Identify which cell holds the provided text, then report its (x, y) central coordinate. 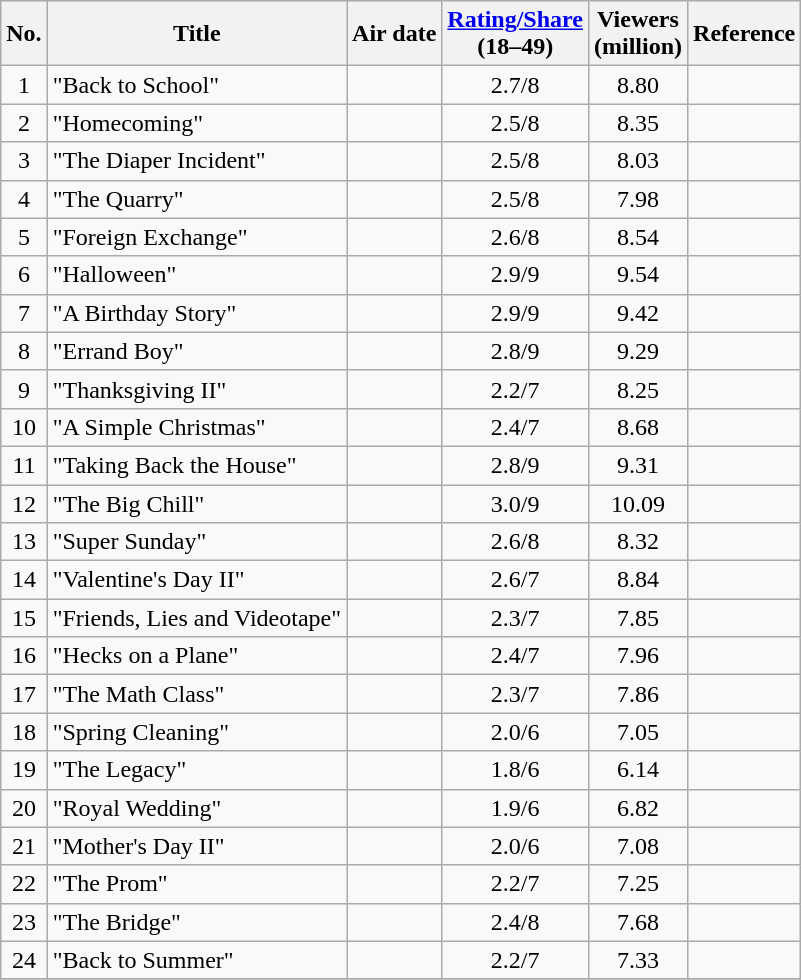
3.0/9 (516, 503)
2.6/7 (516, 580)
"Halloween" (196, 275)
4 (24, 199)
Viewers(million) (638, 34)
"Valentine's Day II" (196, 580)
1 (24, 85)
"Royal Wedding" (196, 808)
8.35 (638, 123)
18 (24, 732)
7.86 (638, 694)
9.54 (638, 275)
6.82 (638, 808)
10.09 (638, 503)
11 (24, 465)
8.03 (638, 161)
7.68 (638, 922)
Reference (744, 34)
7.05 (638, 732)
7.98 (638, 199)
7.25 (638, 884)
"Super Sunday" (196, 542)
2.7/8 (516, 85)
9 (24, 389)
7.85 (638, 618)
"The Bridge" (196, 922)
1.9/6 (516, 808)
13 (24, 542)
8.25 (638, 389)
"A Simple Christmas" (196, 427)
21 (24, 846)
"Back to Summer" (196, 960)
Air date (394, 34)
20 (24, 808)
6 (24, 275)
7.96 (638, 656)
22 (24, 884)
7.08 (638, 846)
"The Prom" (196, 884)
"The Quarry" (196, 199)
Title (196, 34)
"The Big Chill" (196, 503)
"Back to School" (196, 85)
"A Birthday Story" (196, 313)
7 (24, 313)
"The Legacy" (196, 770)
24 (24, 960)
9.31 (638, 465)
"The Diaper Incident" (196, 161)
8.80 (638, 85)
19 (24, 770)
7.33 (638, 960)
"Thanksgiving II" (196, 389)
"Hecks on a Plane" (196, 656)
17 (24, 694)
"Mother's Day II" (196, 846)
15 (24, 618)
8.68 (638, 427)
23 (24, 922)
8.84 (638, 580)
2 (24, 123)
10 (24, 427)
"The Math Class" (196, 694)
"Foreign Exchange" (196, 237)
8 (24, 351)
Rating/Share(18–49) (516, 34)
"Friends, Lies and Videotape" (196, 618)
"Taking Back the House" (196, 465)
9.42 (638, 313)
16 (24, 656)
12 (24, 503)
14 (24, 580)
"Spring Cleaning" (196, 732)
2.4/8 (516, 922)
1.8/6 (516, 770)
9.29 (638, 351)
8.54 (638, 237)
5 (24, 237)
8.32 (638, 542)
"Errand Boy" (196, 351)
No. (24, 34)
"Homecoming" (196, 123)
3 (24, 161)
6.14 (638, 770)
